Detect which cell encompasses the target text, then output its (X, Y) center coordinate. 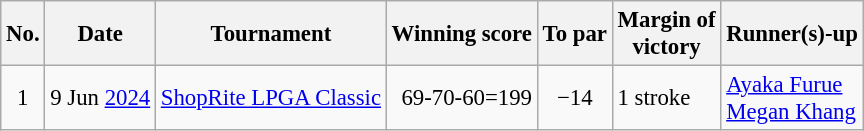
Ayaka Furue Megan Khang (792, 98)
To par (574, 34)
Date (100, 34)
No. (23, 34)
Tournament (270, 34)
Winning score (462, 34)
9 Jun 2024 (100, 98)
ShopRite LPGA Classic (270, 98)
Margin ofvictory (666, 34)
−14 (574, 98)
1 stroke (666, 98)
Runner(s)-up (792, 34)
1 (23, 98)
69-70-60=199 (462, 98)
